From the cell containing the given text, extract its center point as [x, y] coordinate. 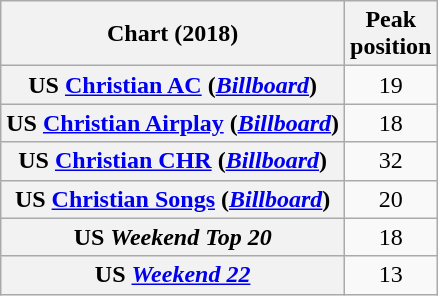
US Weekend Top 20 [173, 237]
19 [391, 85]
US Christian Songs (Billboard) [173, 199]
13 [391, 275]
US Christian AC (Billboard) [173, 85]
20 [391, 199]
US Christian Airplay (Billboard) [173, 123]
Chart (2018) [173, 34]
US Christian CHR (Billboard) [173, 161]
US Weekend 22 [173, 275]
Peakposition [391, 34]
32 [391, 161]
